From the cell containing the given text, extract its center point as [X, Y] coordinate. 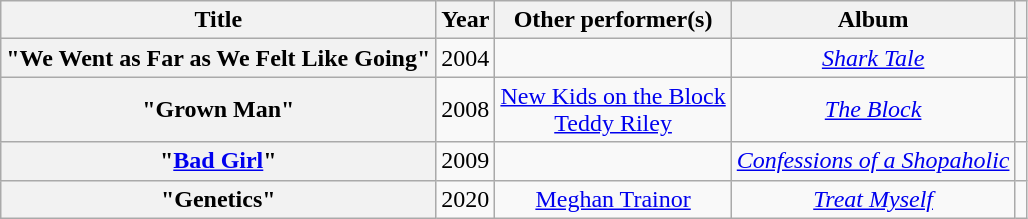
Year [466, 20]
2009 [466, 161]
Treat Myself [873, 199]
Album [873, 20]
2020 [466, 199]
2004 [466, 58]
"We Went as Far as We Felt Like Going" [218, 58]
The Block [873, 110]
Other performer(s) [613, 20]
"Bad Girl" [218, 161]
Title [218, 20]
"Grown Man" [218, 110]
Shark Tale [873, 58]
Confessions of a Shopaholic [873, 161]
2008 [466, 110]
"Genetics" [218, 199]
Meghan Trainor [613, 199]
New Kids on the BlockTeddy Riley [613, 110]
